Detect which cell encompasses the target text, then output its (x, y) center coordinate. 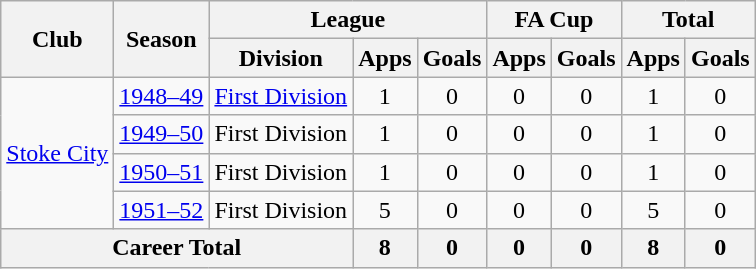
Division (281, 58)
League (348, 20)
1950–51 (162, 172)
Stoke City (58, 153)
Career Total (177, 248)
FA Cup (554, 20)
Club (58, 39)
1949–50 (162, 134)
Season (162, 39)
Total (688, 20)
1951–52 (162, 210)
1948–49 (162, 96)
